Determine the (X, Y) coordinate at the center of the cell enclosing the given text.  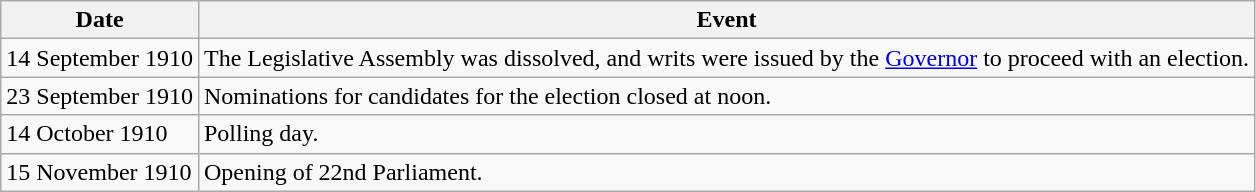
Event (726, 20)
15 November 1910 (100, 172)
Opening of 22nd Parliament. (726, 172)
23 September 1910 (100, 96)
Polling day. (726, 134)
The Legislative Assembly was dissolved, and writs were issued by the Governor to proceed with an election. (726, 58)
14 October 1910 (100, 134)
Nominations for candidates for the election closed at noon. (726, 96)
Date (100, 20)
14 September 1910 (100, 58)
